Search for the cell housing the specified text and yield its (x, y) center coordinate. 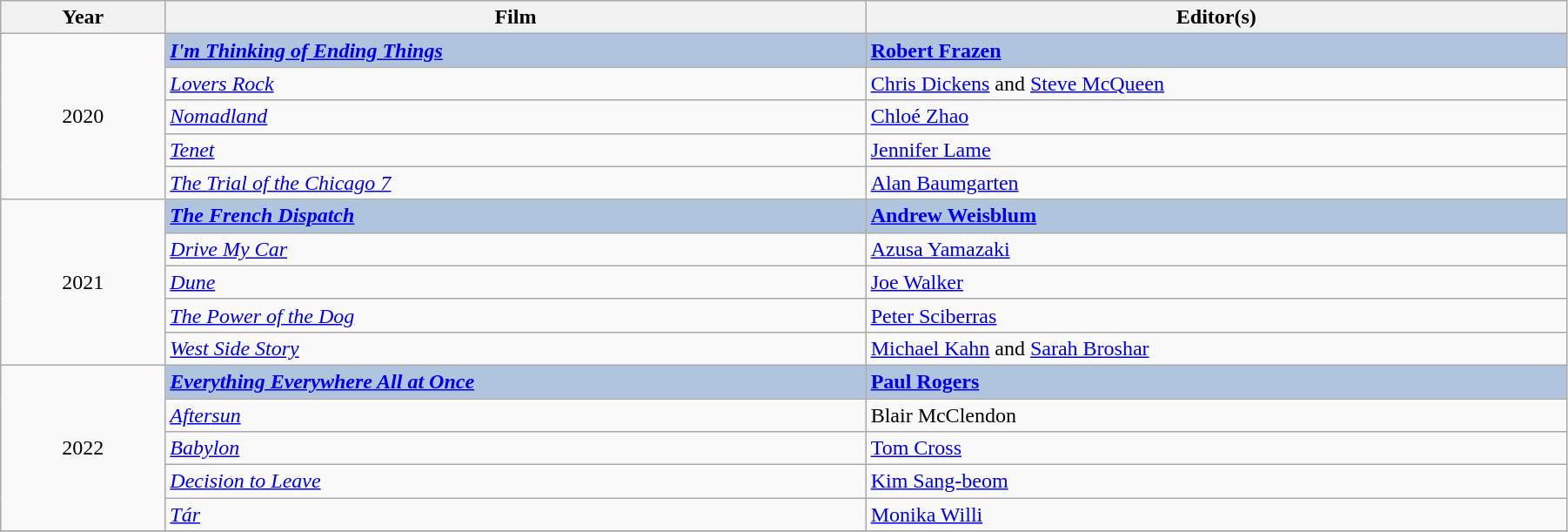
The French Dispatch (515, 216)
Decision to Leave (515, 481)
Nomadland (515, 117)
Lovers Rock (515, 84)
Paul Rogers (1216, 381)
Chloé Zhao (1216, 117)
Michael Kahn and Sarah Broshar (1216, 348)
2021 (84, 282)
West Side Story (515, 348)
I'm Thinking of Ending Things (515, 51)
The Trial of the Chicago 7 (515, 183)
Jennifer Lame (1216, 150)
Chris Dickens and Steve McQueen (1216, 84)
Tár (515, 515)
The Power of the Dog (515, 315)
Blair McClendon (1216, 415)
2022 (84, 448)
Year (84, 17)
Kim Sang-beom (1216, 481)
Joe Walker (1216, 282)
Alan Baumgarten (1216, 183)
Peter Sciberras (1216, 315)
Babylon (515, 448)
Tom Cross (1216, 448)
Dune (515, 282)
Film (515, 17)
2020 (84, 117)
Azusa Yamazaki (1216, 249)
Tenet (515, 150)
Andrew Weisblum (1216, 216)
Editor(s) (1216, 17)
Everything Everywhere All at Once (515, 381)
Drive My Car (515, 249)
Monika Willi (1216, 515)
Aftersun (515, 415)
Robert Frazen (1216, 51)
